Return (X, Y) of the center of cell containing provided text 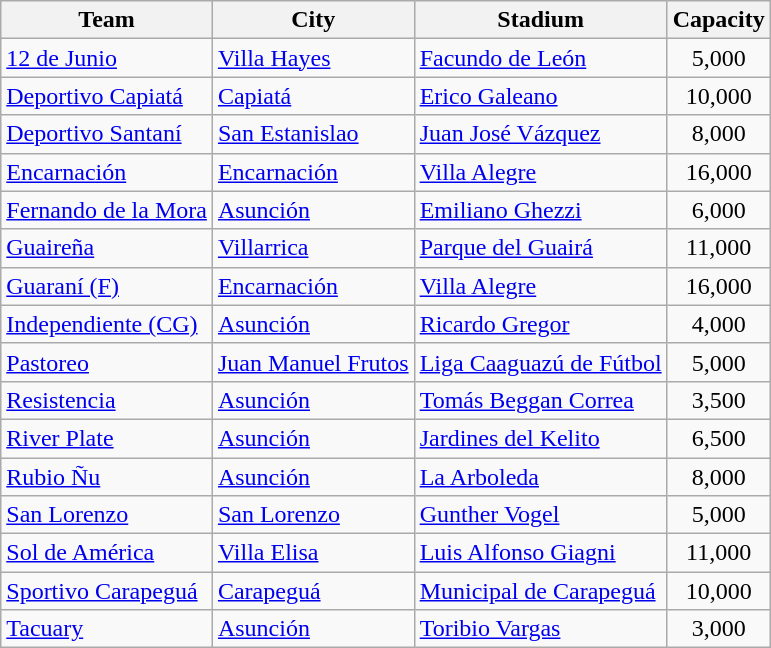
Erico Galeano (540, 96)
Independiente (CG) (107, 324)
San Estanislao (313, 134)
Ricardo Gregor (540, 324)
Emiliano Ghezzi (540, 210)
3,500 (718, 400)
Sportivo Carapeguá (107, 591)
Tacuary (107, 629)
Capacity (718, 20)
Luis Alfonso Giagni (540, 553)
Carapeguá (313, 591)
6,000 (718, 210)
3,000 (718, 629)
Parque del Guairá (540, 248)
Juan Manuel Frutos (313, 362)
Gunther Vogel (540, 515)
Deportivo Capiatá (107, 96)
Guaireña (107, 248)
Villa Elisa (313, 553)
Guaraní (F) (107, 286)
Team (107, 20)
Stadium (540, 20)
Toribio Vargas (540, 629)
Facundo de León (540, 58)
12 de Junio (107, 58)
Villa Hayes (313, 58)
Juan José Vázquez (540, 134)
Resistencia (107, 400)
6,500 (718, 438)
Liga Caaguazú de Fútbol (540, 362)
Municipal de Carapeguá (540, 591)
Rubio Ñu (107, 477)
Jardines del Kelito (540, 438)
Pastoreo (107, 362)
Villarrica (313, 248)
Capiatá (313, 96)
La Arboleda (540, 477)
Deportivo Santaní (107, 134)
Tomás Beggan Correa (540, 400)
Fernando de la Mora (107, 210)
4,000 (718, 324)
River Plate (107, 438)
City (313, 20)
Sol de América (107, 553)
